Search for the cell housing the specified text and yield its (x, y) center coordinate. 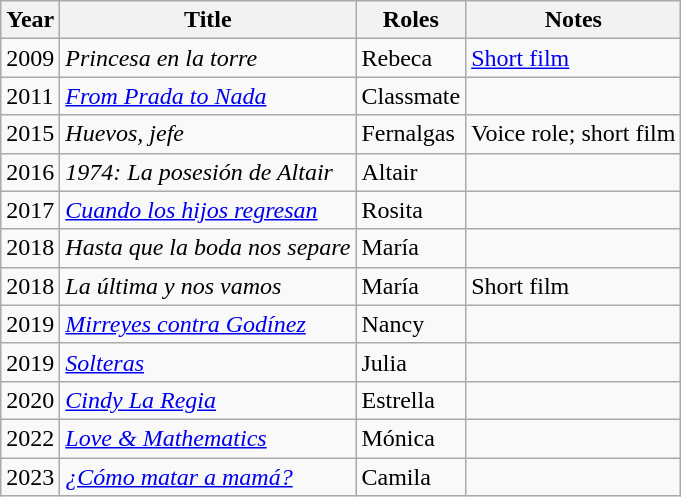
Mónica (411, 438)
2020 (30, 400)
Nancy (411, 324)
2015 (30, 134)
2009 (30, 58)
Huevos, jefe (208, 134)
1974: La posesión de Altair (208, 172)
Altair (411, 172)
Cindy La Regia (208, 400)
2011 (30, 96)
Cuando los hijos regresan (208, 210)
Love & Mathematics (208, 438)
Title (208, 20)
Princesa en la torre (208, 58)
Roles (411, 20)
Year (30, 20)
Rosita (411, 210)
Hasta que la boda nos separe (208, 248)
2023 (30, 477)
Classmate (411, 96)
Rebeca (411, 58)
Voice role; short film (574, 134)
Fernalgas (411, 134)
Camila (411, 477)
Mirreyes contra Godínez (208, 324)
2016 (30, 172)
2022 (30, 438)
Solteras (208, 362)
2017 (30, 210)
Notes (574, 20)
Estrella (411, 400)
La última y nos vamos (208, 286)
From Prada to Nada (208, 96)
¿Cómo matar a mamá? (208, 477)
Julia (411, 362)
